Return [x, y] of the center of cell containing provided text 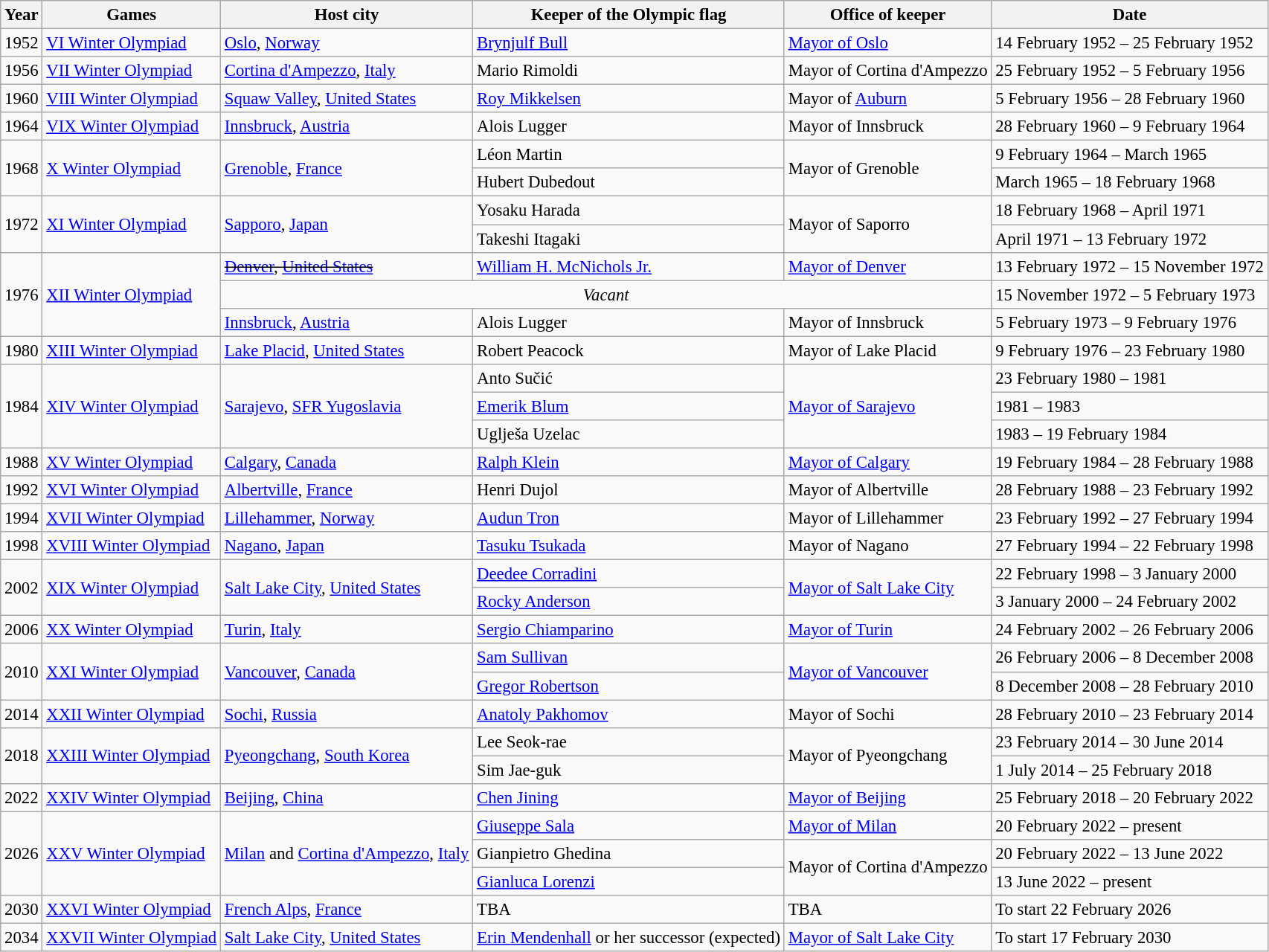
23 February 1980 – 1981 [1129, 379]
2030 [22, 910]
9 February 1964 – March 1965 [1129, 155]
2022 [22, 798]
Mayor of Sochi [888, 714]
1972 [22, 225]
Mayor of Albertville [888, 490]
Lillehammer, Norway [347, 518]
Lake Placid, United States [347, 350]
13 June 2022 – present [1129, 881]
2014 [22, 714]
1956 [22, 71]
Pyeongchang, South Korea [347, 756]
XXI Winter Olympiad [132, 672]
Beijing, China [347, 798]
1992 [22, 490]
Host city [347, 15]
Deedee Corradini [629, 574]
28 February 2010 – 23 February 2014 [1129, 714]
Anto Sučić [629, 379]
1976 [22, 295]
Lee Seok-rae [629, 742]
Giuseppe Sala [629, 826]
Emerik Blum [629, 406]
Brynjulf Bull [629, 43]
XXIV Winter Olympiad [132, 798]
Sam Sullivan [629, 658]
XXII Winter Olympiad [132, 714]
XVI Winter Olympiad [132, 490]
French Alps, France [347, 910]
Mayor of Calgary [888, 462]
Denver, United States [347, 266]
1960 [22, 99]
Sochi, Russia [347, 714]
Mayor of Denver [888, 266]
1984 [22, 406]
Mayor of Auburn [888, 99]
Mayor of Vancouver [888, 672]
Turin, Italy [347, 630]
Mario Rimoldi [629, 71]
X Winter Olympiad [132, 168]
Oslo, Norway [347, 43]
Mayor of Nagano [888, 546]
Mayor of Oslo [888, 43]
XIII Winter Olympiad [132, 350]
Mayor of Lillehammer [888, 518]
VIX Winter Olympiad [132, 126]
1983 – 19 February 1984 [1129, 434]
Albertville, France [347, 490]
1994 [22, 518]
Léon Martin [629, 155]
XXIII Winter Olympiad [132, 756]
2006 [22, 630]
Vancouver, Canada [347, 672]
XII Winter Olympiad [132, 295]
5 February 1956 – 28 February 1960 [1129, 99]
Keeper of the Olympic flag [629, 15]
April 1971 – 13 February 1972 [1129, 239]
Mayor of Pyeongchang [888, 756]
Mayor of Beijing [888, 798]
1952 [22, 43]
XXVII Winter Olympiad [132, 938]
23 February 1992 – 27 February 1994 [1129, 518]
XX Winter Olympiad [132, 630]
Mayor of Lake Placid [888, 350]
Vacant [605, 295]
XIV Winter Olympiad [132, 406]
XVII Winter Olympiad [132, 518]
Mayor of Sarajevo [888, 406]
Mayor of Grenoble [888, 168]
13 February 1972 – 15 November 1972 [1129, 266]
Audun Tron [629, 518]
Yosaku Harada [629, 210]
Nagano, Japan [347, 546]
Uglješa Uzelac [629, 434]
1964 [22, 126]
2026 [22, 854]
Sarajevo, SFR Yugoslavia [347, 406]
Tasuku Tsukada [629, 546]
1980 [22, 350]
Hubert Dubedout [629, 182]
Calgary, Canada [347, 462]
Grenoble, France [347, 168]
Date [1129, 15]
Henri Dujol [629, 490]
VII Winter Olympiad [132, 71]
20 February 2022 – 13 June 2022 [1129, 854]
23 February 2014 – 30 June 2014 [1129, 742]
Year [22, 15]
Sergio Chiamparino [629, 630]
1988 [22, 462]
1 July 2014 – 25 February 2018 [1129, 770]
Mayor of Milan [888, 826]
Gianpietro Ghedina [629, 854]
2010 [22, 672]
8 December 2008 – 28 February 2010 [1129, 686]
Erin Mendenhall or her successor (expected) [629, 938]
Mayor of Turin [888, 630]
XVIII Winter Olympiad [132, 546]
Gianluca Lorenzi [629, 881]
25 February 1952 – 5 February 1956 [1129, 71]
VI Winter Olympiad [132, 43]
15 November 1972 – 5 February 1973 [1129, 295]
VIII Winter Olympiad [132, 99]
28 February 1988 – 23 February 1992 [1129, 490]
Takeshi Itagaki [629, 239]
28 February 1960 – 9 February 1964 [1129, 126]
3 January 2000 – 24 February 2002 [1129, 602]
2018 [22, 756]
XV Winter Olympiad [132, 462]
24 February 2002 – 26 February 2006 [1129, 630]
William H. McNichols Jr. [629, 266]
XXV Winter Olympiad [132, 854]
Roy Mikkelsen [629, 99]
March 1965 – 18 February 1968 [1129, 182]
Chen Jining [629, 798]
25 February 2018 – 20 February 2022 [1129, 798]
Milan and Cortina d'Ampezzo, Italy [347, 854]
Cortina d'Ampezzo, Italy [347, 71]
22 February 1998 – 3 January 2000 [1129, 574]
1968 [22, 168]
2034 [22, 938]
To start 22 February 2026 [1129, 910]
Anatoly Pakhomov [629, 714]
Gregor Robertson [629, 686]
1998 [22, 546]
2002 [22, 588]
XXVI Winter Olympiad [132, 910]
Sapporo, Japan [347, 225]
27 February 1994 – 22 February 1998 [1129, 546]
Robert Peacock [629, 350]
18 February 1968 – April 1971 [1129, 210]
Games [132, 15]
5 February 1973 – 9 February 1976 [1129, 322]
Mayor of Saporro [888, 225]
20 February 2022 – present [1129, 826]
XI Winter Olympiad [132, 225]
9 February 1976 – 23 February 1980 [1129, 350]
1981 – 1983 [1129, 406]
14 February 1952 – 25 February 1952 [1129, 43]
26 February 2006 – 8 December 2008 [1129, 658]
Sim Jae-guk [629, 770]
19 February 1984 – 28 February 1988 [1129, 462]
Rocky Anderson [629, 602]
XIX Winter Olympiad [132, 588]
Office of keeper [888, 15]
Squaw Valley, United States [347, 99]
Ralph Klein [629, 462]
To start 17 February 2030 [1129, 938]
